Return the [X, Y] coordinate for the center point of the cell that contains the specified text.  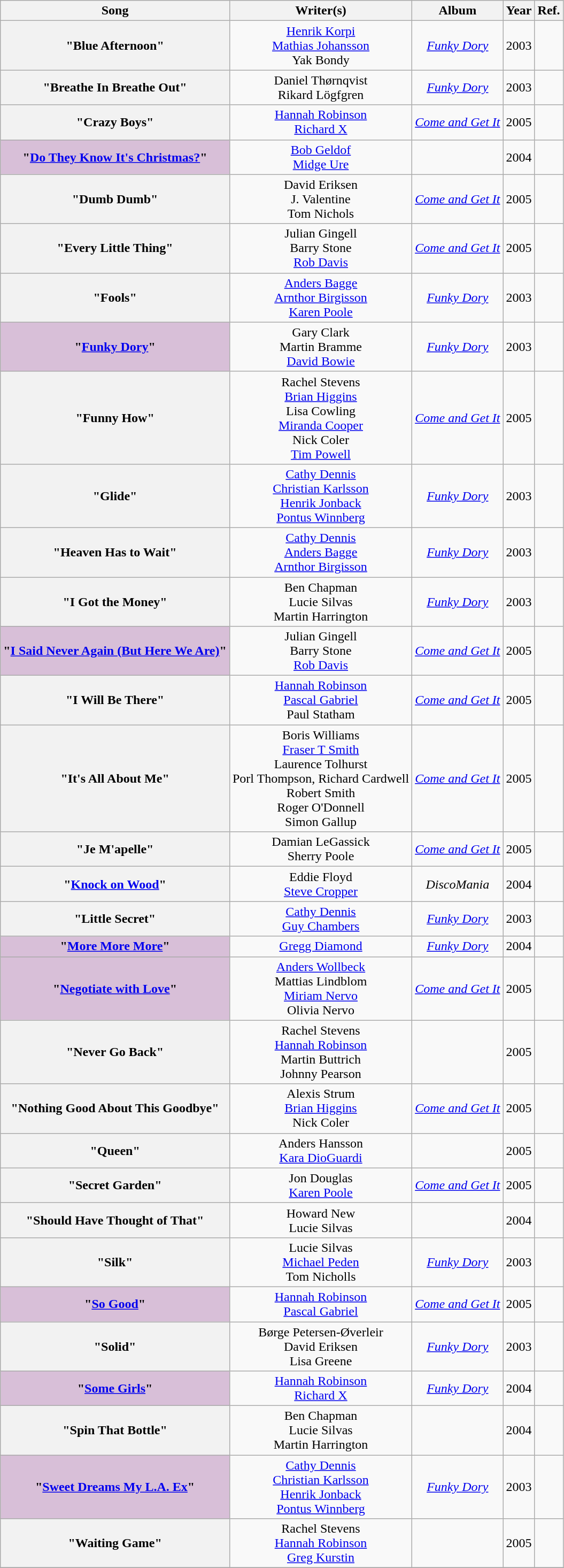
"Queen" [115, 1150]
"Funny How" [115, 417]
"Breathe In Breathe Out" [115, 88]
Howard NewLucie Silvas [321, 1220]
Song [115, 11]
DiscoMania [458, 884]
Rachel StevensHannah RobinsonGreg Kurstin [321, 1543]
"Dumb Dumb" [115, 199]
"It's All About Me" [115, 778]
Rachel StevensBrian HigginsLisa CowlingMiranda CooperNick ColerTim Powell [321, 417]
"Nothing Good About This Goodbye" [115, 1108]
"Glide" [115, 495]
Ref. [548, 11]
"I Will Be There" [115, 700]
Bob GeldofMidge Ure [321, 157]
"Crazy Boys" [115, 122]
Cathy DennisAnders BaggeArnthor Birgisson [321, 552]
"Sweet Dreams My L.A. Ex" [115, 1487]
"Je M'apelle" [115, 850]
"Knock on Wood" [115, 884]
Anders HanssonKara DioGuardi [321, 1150]
"Heaven Has to Wait" [115, 552]
"Fools" [115, 297]
Damian LeGassickSherry Poole [321, 850]
Year [519, 11]
Lucie SilvasMichael PedenTom Nicholls [321, 1262]
Gregg Diamond [321, 946]
"Spin That Bottle" [115, 1431]
Hannah RobinsonPascal GabrielPaul Statham [321, 700]
Daniel ThørnqvistRikard Lögfgren [321, 88]
Boris WilliamsFraser T SmithLaurence TolhurstPorl Thompson, Richard CardwellRobert SmithRoger O'DonnellSimon Gallup [321, 778]
"Do They Know It's Christmas?" [115, 157]
Anders BaggeArnthor BirgissonKaren Poole [321, 297]
"I Said Never Again (But Here We Are)" [115, 651]
"Secret Garden" [115, 1185]
Cathy DennisGuy Chambers [321, 919]
Hannah RobinsonPascal Gabriel [321, 1304]
"Blue Afternoon" [115, 45]
Album [458, 11]
"Should Have Thought of That" [115, 1220]
David EriksenJ. ValentineTom Nichols [321, 199]
"Waiting Game" [115, 1543]
Eddie FloydSteve Cropper [321, 884]
"Never Go Back" [115, 1052]
"Negotiate with Love" [115, 989]
"Silk" [115, 1262]
Børge Petersen-ØverleirDavid EriksenLisa Greene [321, 1346]
"Little Secret" [115, 919]
Rachel StevensHannah RobinsonMartin ButtrichJohnny Pearson [321, 1052]
Henrik KorpiMathias JohanssonYak Bondy [321, 45]
"Solid" [115, 1346]
"Funky Dory" [115, 347]
Anders WollbeckMattias LindblomMiriam NervoOlivia Nervo [321, 989]
Jon DouglasKaren Poole [321, 1185]
"Every Little Thing" [115, 248]
"So Good" [115, 1304]
Gary ClarkMartin BrammeDavid Bowie [321, 347]
"I Got the Money" [115, 601]
"More More More" [115, 946]
"Some Girls" [115, 1389]
Alexis StrumBrian HigginsNick Coler [321, 1108]
Writer(s) [321, 11]
